Determine the [x, y] coordinate at the center of the cell enclosing the given text.  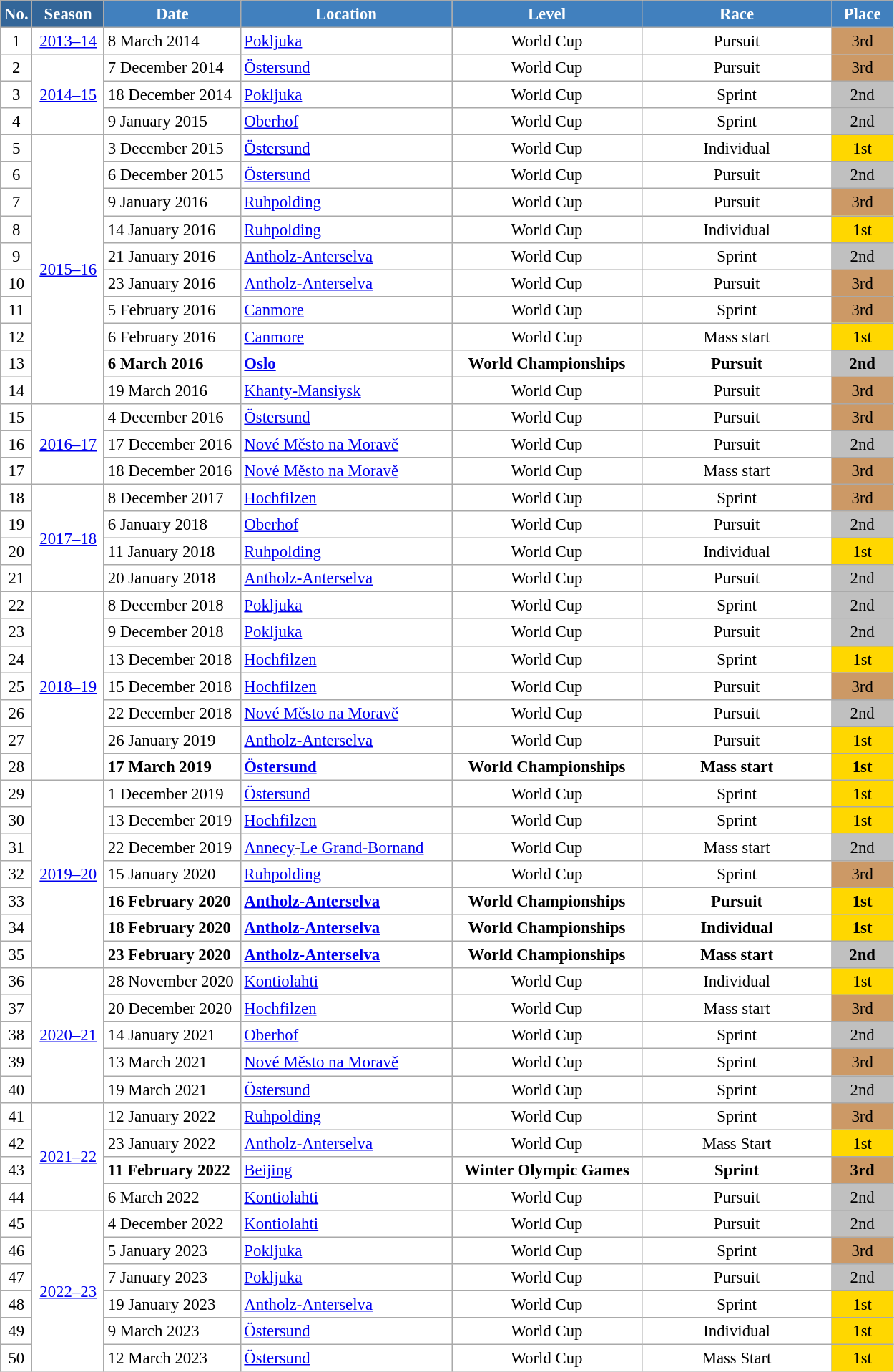
13 [16, 364]
7 December 2014 [172, 68]
21 [16, 578]
36 [16, 982]
38 [16, 1036]
21 January 2016 [172, 256]
5 January 2023 [172, 1250]
23 January 2022 [172, 1143]
9 December 2018 [172, 633]
18 [16, 498]
30 [16, 821]
5 [16, 149]
37 [16, 1009]
Race [737, 14]
18 February 2020 [172, 928]
7 [16, 202]
11 [16, 310]
26 January 2019 [172, 740]
Date [172, 14]
49 [16, 1331]
15 January 2020 [172, 874]
2020–21 [69, 1035]
2 [16, 68]
15 [16, 418]
40 [16, 1090]
14 January 2021 [172, 1036]
1 [16, 41]
13 March 2021 [172, 1062]
13 December 2019 [172, 821]
24 [16, 659]
8 [16, 230]
23 January 2016 [172, 283]
3 December 2015 [172, 149]
12 March 2023 [172, 1358]
Beijing [346, 1170]
Oslo [346, 364]
2021–22 [69, 1156]
No. [16, 14]
6 January 2018 [172, 525]
9 [16, 256]
35 [16, 955]
8 December 2018 [172, 606]
41 [16, 1116]
26 [16, 713]
6 December 2015 [172, 175]
2022–23 [69, 1291]
48 [16, 1304]
23 February 2020 [172, 955]
32 [16, 874]
2016–17 [69, 445]
20 January 2018 [172, 578]
8 December 2017 [172, 498]
29 [16, 794]
19 March 2016 [172, 390]
Place [863, 14]
39 [16, 1062]
Khanty-Mansiysk [346, 390]
18 December 2014 [172, 95]
9 January 2016 [172, 202]
34 [16, 928]
9 January 2015 [172, 122]
31 [16, 847]
Level [547, 14]
15 December 2018 [172, 686]
19 March 2021 [172, 1090]
2013–14 [69, 41]
2015–16 [69, 270]
2018–19 [69, 686]
Season [69, 14]
4 December 2022 [172, 1224]
22 December 2018 [172, 713]
17 [16, 471]
6 February 2016 [172, 337]
13 December 2018 [172, 659]
7 January 2023 [172, 1278]
10 [16, 283]
8 March 2014 [172, 41]
9 March 2023 [172, 1331]
16 February 2020 [172, 902]
Winter Olympic Games [547, 1170]
Location [346, 14]
20 December 2020 [172, 1009]
12 [16, 337]
28 November 2020 [172, 982]
4 December 2016 [172, 418]
17 December 2016 [172, 444]
14 January 2016 [172, 230]
4 [16, 122]
47 [16, 1278]
46 [16, 1250]
14 [16, 390]
27 [16, 740]
44 [16, 1197]
2017–18 [69, 538]
2014–15 [69, 94]
23 [16, 633]
6 March 2022 [172, 1197]
5 February 2016 [172, 310]
33 [16, 902]
42 [16, 1143]
3 [16, 95]
16 [16, 444]
11 February 2022 [172, 1170]
12 January 2022 [172, 1116]
50 [16, 1358]
20 [16, 552]
Annecy-Le Grand-Bornand [346, 847]
28 [16, 767]
22 December 2019 [172, 847]
17 March 2019 [172, 767]
45 [16, 1224]
18 December 2016 [172, 471]
2019–20 [69, 874]
43 [16, 1170]
25 [16, 686]
6 [16, 175]
11 January 2018 [172, 552]
6 March 2016 [172, 364]
1 December 2019 [172, 794]
19 January 2023 [172, 1304]
22 [16, 606]
19 [16, 525]
